Detect which cell encompasses the target text, then output its (x, y) center coordinate. 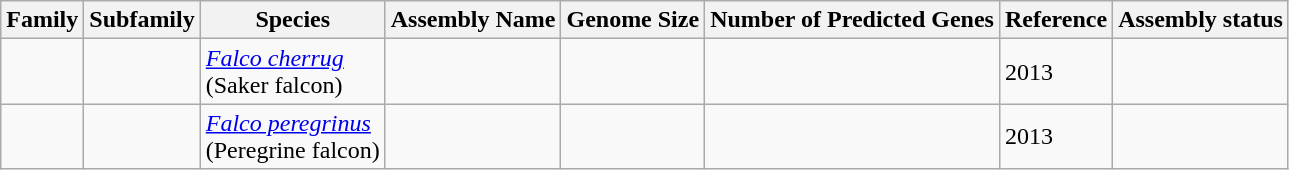
Reference (1056, 20)
Species (292, 20)
Genome Size (633, 20)
Falco peregrinus(Peregrine falcon) (292, 136)
Assembly Name (473, 20)
Falco cherrug(Saker falcon) (292, 72)
Family (42, 20)
Assembly status (1201, 20)
Number of Predicted Genes (852, 20)
Subfamily (142, 20)
